Determine the (X, Y) coordinate at the center of the cell enclosing the given text.  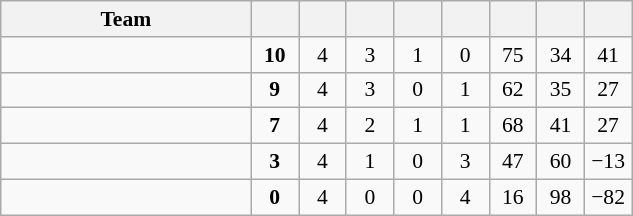
98 (561, 197)
2 (370, 126)
60 (561, 162)
47 (513, 162)
16 (513, 197)
7 (275, 126)
34 (561, 55)
Team (126, 19)
75 (513, 55)
9 (275, 90)
62 (513, 90)
68 (513, 126)
−82 (608, 197)
35 (561, 90)
−13 (608, 162)
10 (275, 55)
